Return (X, Y) of the center of cell containing provided text 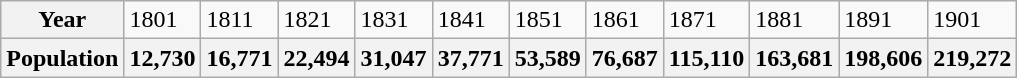
1841 (470, 20)
1871 (706, 20)
115,110 (706, 58)
163,681 (794, 58)
Population (62, 58)
1851 (548, 20)
1811 (240, 20)
198,606 (884, 58)
1861 (624, 20)
1881 (794, 20)
22,494 (316, 58)
Year (62, 20)
53,589 (548, 58)
1891 (884, 20)
1821 (316, 20)
31,047 (394, 58)
1801 (162, 20)
1901 (972, 20)
12,730 (162, 58)
1831 (394, 20)
16,771 (240, 58)
76,687 (624, 58)
37,771 (470, 58)
219,272 (972, 58)
